Capture the cell that displays the provided text and extract its (x, y) central coordinate. 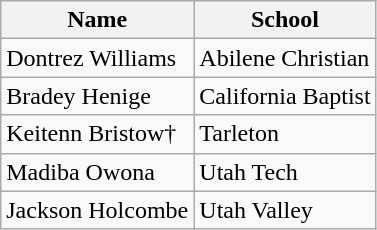
Jackson Holcombe (98, 210)
Abilene Christian (285, 58)
Utah Valley (285, 210)
Madiba Owona (98, 172)
Bradey Henige (98, 96)
Keitenn Bristow† (98, 134)
Tarleton (285, 134)
Dontrez Williams (98, 58)
Name (98, 20)
California Baptist (285, 96)
Utah Tech (285, 172)
School (285, 20)
